Provide the [x, y] coordinate of the cell's center where the given text is located.  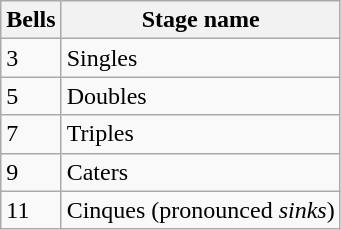
9 [31, 172]
11 [31, 210]
Doubles [200, 96]
Stage name [200, 20]
Singles [200, 58]
3 [31, 58]
Triples [200, 134]
5 [31, 96]
Cinques (pronounced sinks) [200, 210]
7 [31, 134]
Bells [31, 20]
Caters [200, 172]
